Extract the [X, Y] coordinate from the center of the cell holding the provided text.  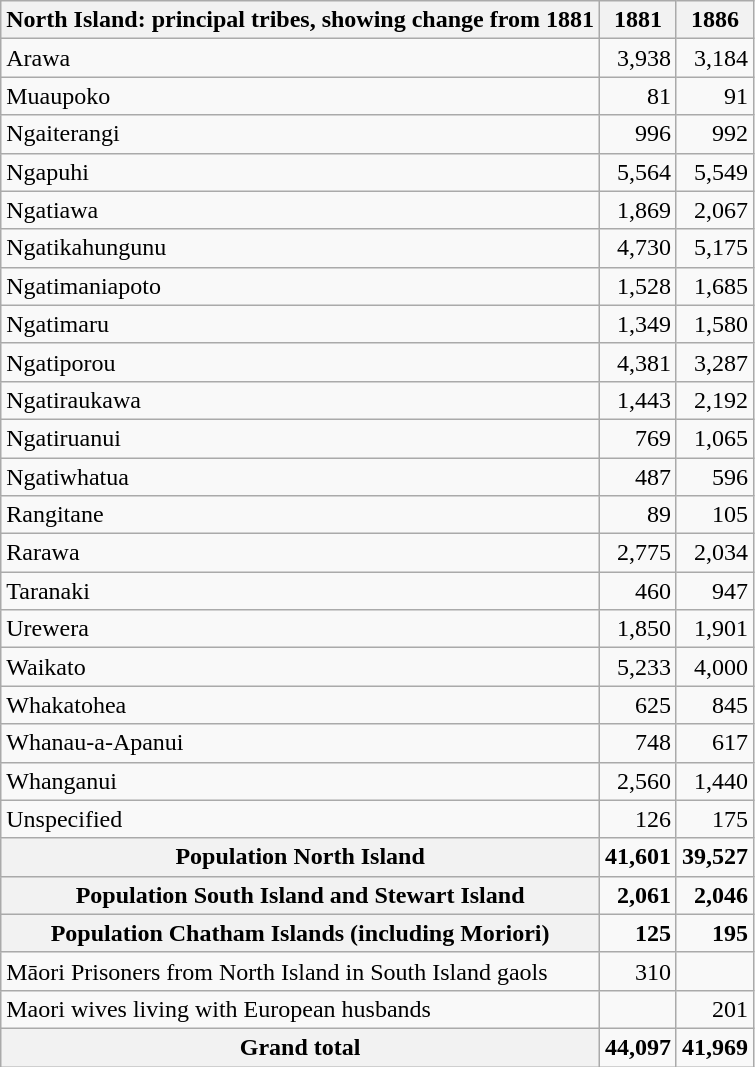
2,067 [714, 210]
Whanau-a-Apanui [300, 743]
Whakatohea [300, 705]
1,065 [714, 438]
992 [714, 134]
Māori Prisoners from North Island in South Island gaols [300, 971]
44,097 [638, 1047]
Maori wives living with European husbands [300, 1009]
Urewera [300, 629]
1,901 [714, 629]
81 [638, 96]
3,287 [714, 362]
2,775 [638, 553]
310 [638, 971]
845 [714, 705]
Ngatiwhatua [300, 477]
748 [638, 743]
39,527 [714, 857]
Ngapuhi [300, 172]
947 [714, 591]
Grand total [300, 1047]
Population North Island [300, 857]
5,175 [714, 248]
1,443 [638, 400]
996 [638, 134]
89 [638, 515]
5,233 [638, 667]
Ngatiruanui [300, 438]
Ngatiraukawa [300, 400]
1,685 [714, 286]
2,061 [638, 895]
Muaupoko [300, 96]
175 [714, 819]
Ngatiawa [300, 210]
Ngatikahungunu [300, 248]
5,549 [714, 172]
4,381 [638, 362]
1,349 [638, 324]
Ngatimaru [300, 324]
4,730 [638, 248]
1,580 [714, 324]
Waikato [300, 667]
596 [714, 477]
1,850 [638, 629]
Unspecified [300, 819]
617 [714, 743]
1,869 [638, 210]
41,969 [714, 1047]
2,046 [714, 895]
4,000 [714, 667]
2,034 [714, 553]
Population South Island and Stewart Island [300, 895]
1,528 [638, 286]
Whanganui [300, 781]
487 [638, 477]
Ngaiterangi [300, 134]
195 [714, 933]
105 [714, 515]
Taranaki [300, 591]
769 [638, 438]
Rangitane [300, 515]
2,192 [714, 400]
North Island: principal tribes, showing change from 1881 [300, 20]
Population Chatham Islands (including Moriori) [300, 933]
2,560 [638, 781]
460 [638, 591]
625 [638, 705]
Arawa [300, 58]
1881 [638, 20]
Ngatimaniapoto [300, 286]
3,938 [638, 58]
125 [638, 933]
91 [714, 96]
1,440 [714, 781]
126 [638, 819]
1886 [714, 20]
201 [714, 1009]
41,601 [638, 857]
5,564 [638, 172]
Rarawa [300, 553]
Ngatiporou [300, 362]
3,184 [714, 58]
